Capture the cell that displays the provided text and extract its [x, y] central coordinate. 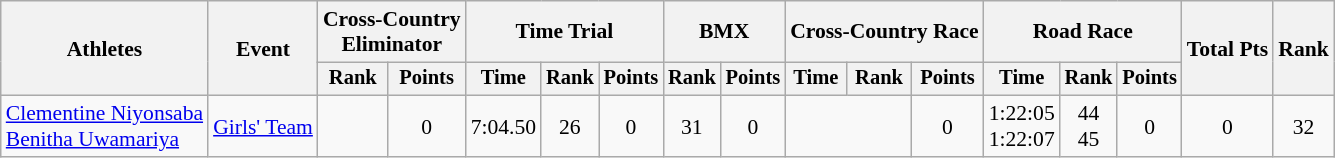
Total Pts [1228, 48]
31 [692, 126]
Road Race [1083, 32]
Cross-CountryEliminator [392, 32]
Clementine NiyonsabaBenitha Uwamariya [104, 126]
Cross-Country Race [884, 32]
26 [570, 126]
1:22:051:22:07 [1022, 126]
Girls' Team [263, 126]
32 [1304, 126]
BMX [724, 32]
4445 [1089, 126]
Time Trial [564, 32]
Athletes [104, 48]
7:04.50 [504, 126]
Event [263, 48]
